Capture the cell that displays the provided text and extract its [x, y] central coordinate. 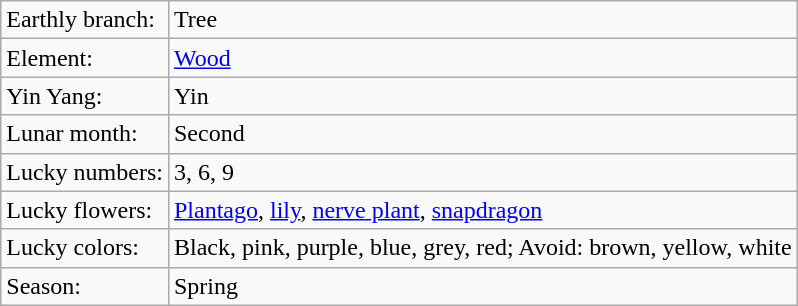
Season: [85, 286]
Lunar month: [85, 134]
3, 6, 9 [482, 172]
Element: [85, 58]
Lucky colors: [85, 248]
Tree [482, 20]
Yin Yang: [85, 96]
Wood [482, 58]
Second [482, 134]
Plantago, lily, nerve plant, snapdragon [482, 210]
Black, pink, purple, blue, grey, red; Avoid: brown, yellow, white [482, 248]
Earthly branch: [85, 20]
Spring [482, 286]
Lucky numbers: [85, 172]
Yin [482, 96]
Lucky flowers: [85, 210]
